Pinpoint the cell where the given text exists, returning its [x, y] midpoint coordinate. 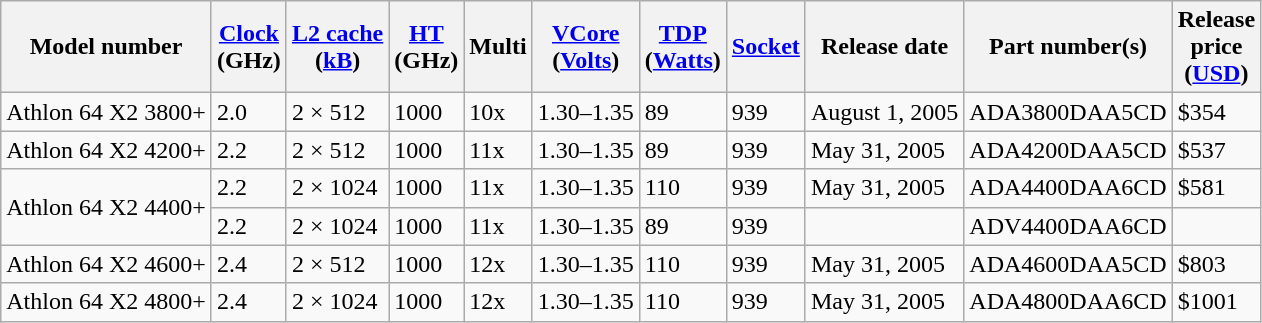
Multi [498, 47]
2.0 [248, 112]
VCore(Volts) [586, 47]
Athlon 64 X2 4200+ [106, 150]
10x [498, 112]
$803 [1216, 264]
Athlon 64 X2 3800+ [106, 112]
ADA4800DAA6CD [1068, 302]
TDP(Watts) [682, 47]
HT(GHz) [426, 47]
ADA4600DAA5CD [1068, 264]
Athlon 64 X2 4600+ [106, 264]
Releaseprice(USD) [1216, 47]
$354 [1216, 112]
ADV4400DAA6CD [1068, 226]
Clock(GHz) [248, 47]
L2 cache(kB) [337, 47]
ADA4200DAA5CD [1068, 150]
$1001 [1216, 302]
Release date [884, 47]
ADA3800DAA5CD [1068, 112]
Athlon 64 X2 4400+ [106, 207]
Socket [766, 47]
August 1, 2005 [884, 112]
Athlon 64 X2 4800+ [106, 302]
Model number [106, 47]
Part number(s) [1068, 47]
$537 [1216, 150]
$581 [1216, 188]
ADA4400DAA6CD [1068, 188]
